Determine the (X, Y) coordinate at the center of the cell enclosing the given text.  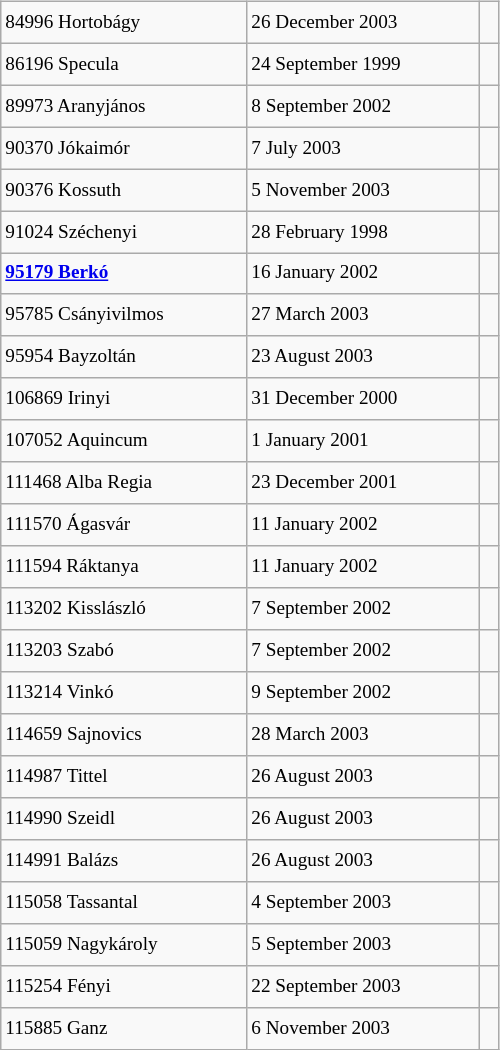
23 December 2001 (364, 483)
115254 Fényi (124, 986)
115058 Tassantal (124, 902)
7 July 2003 (364, 148)
115059 Nagykároly (124, 944)
114987 Tittel (124, 777)
5 September 2003 (364, 944)
89973 Aranyjános (124, 106)
95954 Bayzoltán (124, 357)
1 January 2001 (364, 441)
31 December 2000 (364, 399)
90370 Jókaimór (124, 148)
8 September 2002 (364, 106)
95785 Csányivilmos (124, 315)
111570 Ágasvár (124, 525)
107052 Aquincum (124, 441)
6 November 2003 (364, 1028)
86196 Specula (124, 64)
113214 Vinkó (124, 693)
114659 Sajnovics (124, 735)
91024 Széchenyi (124, 232)
114990 Szeidl (124, 819)
22 September 2003 (364, 986)
115885 Ganz (124, 1028)
95179 Berkó (124, 274)
16 January 2002 (364, 274)
5 November 2003 (364, 190)
111594 Ráktanya (124, 567)
114991 Balázs (124, 861)
113202 Kisslászló (124, 609)
28 February 1998 (364, 232)
26 December 2003 (364, 22)
113203 Szabó (124, 651)
4 September 2003 (364, 902)
24 September 1999 (364, 64)
111468 Alba Regia (124, 483)
28 March 2003 (364, 735)
90376 Kossuth (124, 190)
23 August 2003 (364, 357)
9 September 2002 (364, 693)
84996 Hortobágy (124, 22)
27 March 2003 (364, 315)
106869 Irinyi (124, 399)
